Detect which cell encompasses the target text, then output its (x, y) center coordinate. 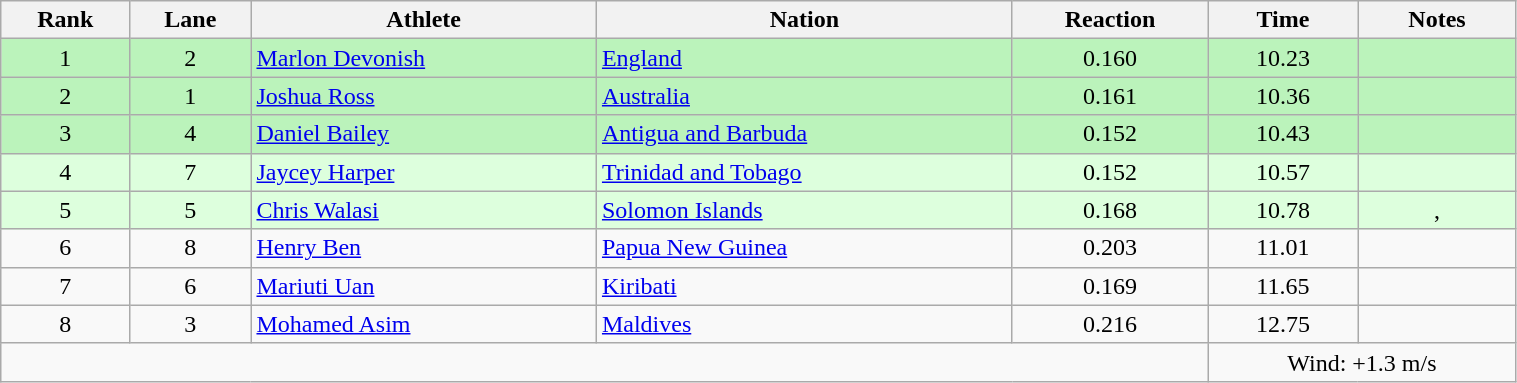
0.161 (1110, 96)
Joshua Ross (424, 96)
Lane (190, 20)
Notes (1437, 20)
10.57 (1283, 172)
Mariuti Uan (424, 286)
Papua New Guinea (804, 248)
10.43 (1283, 134)
Time (1283, 20)
11.65 (1283, 286)
0.168 (1110, 210)
Nation (804, 20)
Mohamed Asim (424, 324)
10.78 (1283, 210)
Kiribati (804, 286)
Solomon Islands (804, 210)
Trinidad and Tobago (804, 172)
Wind: +1.3 m/s (1362, 362)
Maldives (804, 324)
0.203 (1110, 248)
England (804, 58)
0.160 (1110, 58)
, (1437, 210)
Henry Ben (424, 248)
0.169 (1110, 286)
Reaction (1110, 20)
Australia (804, 96)
Chris Walasi (424, 210)
Athlete (424, 20)
10.23 (1283, 58)
Jaycey Harper (424, 172)
0.216 (1110, 324)
Daniel Bailey (424, 134)
10.36 (1283, 96)
11.01 (1283, 248)
Rank (66, 20)
Antigua and Barbuda (804, 134)
12.75 (1283, 324)
Marlon Devonish (424, 58)
